Identify which cell holds the provided text, then report its (x, y) central coordinate. 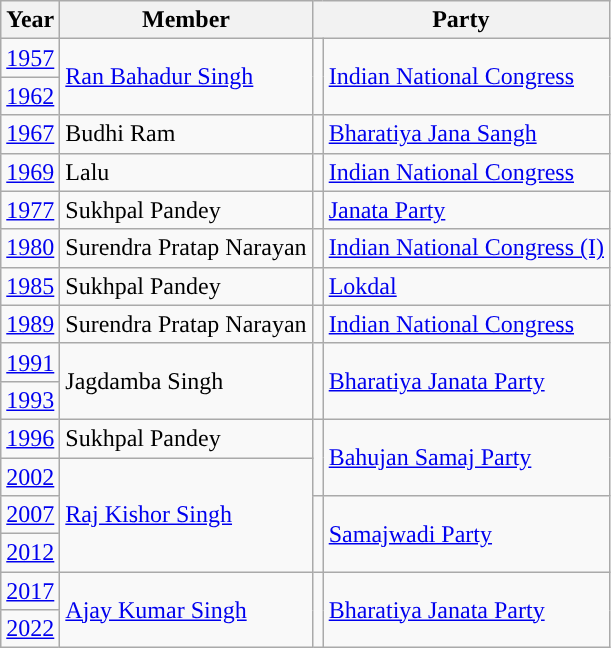
Janata Party (466, 210)
Indian National Congress (I) (466, 248)
Ajay Kumar Singh (186, 610)
2007 (30, 515)
Raj Kishor Singh (186, 515)
1962 (30, 96)
Bharatiya Jana Sangh (466, 134)
Samajwadi Party (466, 534)
2022 (30, 629)
1969 (30, 172)
Lokdal (466, 286)
Ran Bahadur Singh (186, 77)
Budhi Ram (186, 134)
Jagdamba Singh (186, 381)
2002 (30, 477)
1957 (30, 58)
Lalu (186, 172)
1991 (30, 362)
1985 (30, 286)
1967 (30, 134)
Bahujan Samaj Party (466, 457)
1996 (30, 438)
1980 (30, 248)
1989 (30, 324)
1993 (30, 400)
Party (460, 20)
2012 (30, 553)
Year (30, 20)
Member (186, 20)
1977 (30, 210)
2017 (30, 591)
